Search for the cell housing the specified text and yield its [x, y] center coordinate. 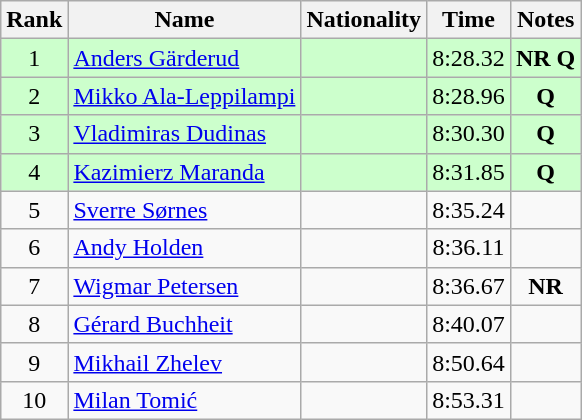
8:28.32 [469, 58]
NR Q [545, 58]
Anders Gärderud [184, 58]
8:35.24 [469, 210]
8:40.07 [469, 324]
8:36.11 [469, 248]
Name [184, 20]
NR [545, 286]
6 [34, 248]
Andy Holden [184, 248]
9 [34, 362]
Rank [34, 20]
8:50.64 [469, 362]
Kazimierz Maranda [184, 172]
Milan Tomić [184, 400]
Mikhail Zhelev [184, 362]
3 [34, 134]
Wigmar Petersen [184, 286]
2 [34, 96]
Gérard Buchheit [184, 324]
Vladimiras Dudinas [184, 134]
7 [34, 286]
4 [34, 172]
8:30.30 [469, 134]
8:31.85 [469, 172]
Nationality [364, 20]
Notes [545, 20]
8:36.67 [469, 286]
10 [34, 400]
Mikko Ala-Leppilampi [184, 96]
Time [469, 20]
8 [34, 324]
8:28.96 [469, 96]
8:53.31 [469, 400]
1 [34, 58]
Sverre Sørnes [184, 210]
5 [34, 210]
